For the text-containing cell, return its midpoint in (X, Y) coordinate format. 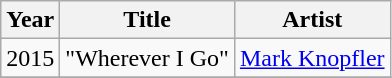
"Wherever I Go" (148, 58)
2015 (30, 58)
Year (30, 20)
Title (148, 20)
Artist (312, 20)
Mark Knopfler (312, 58)
